Find where the given text appears and provide that cell's center as (x, y) coordinate. 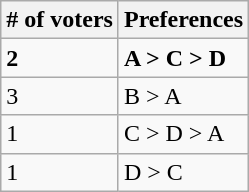
C > D > A (183, 134)
A > C > D (183, 58)
D > C (183, 172)
Preferences (183, 20)
# of voters (60, 20)
B > A (183, 96)
2 (60, 58)
3 (60, 96)
